Find where the given text appears and provide that cell's center as [x, y] coordinate. 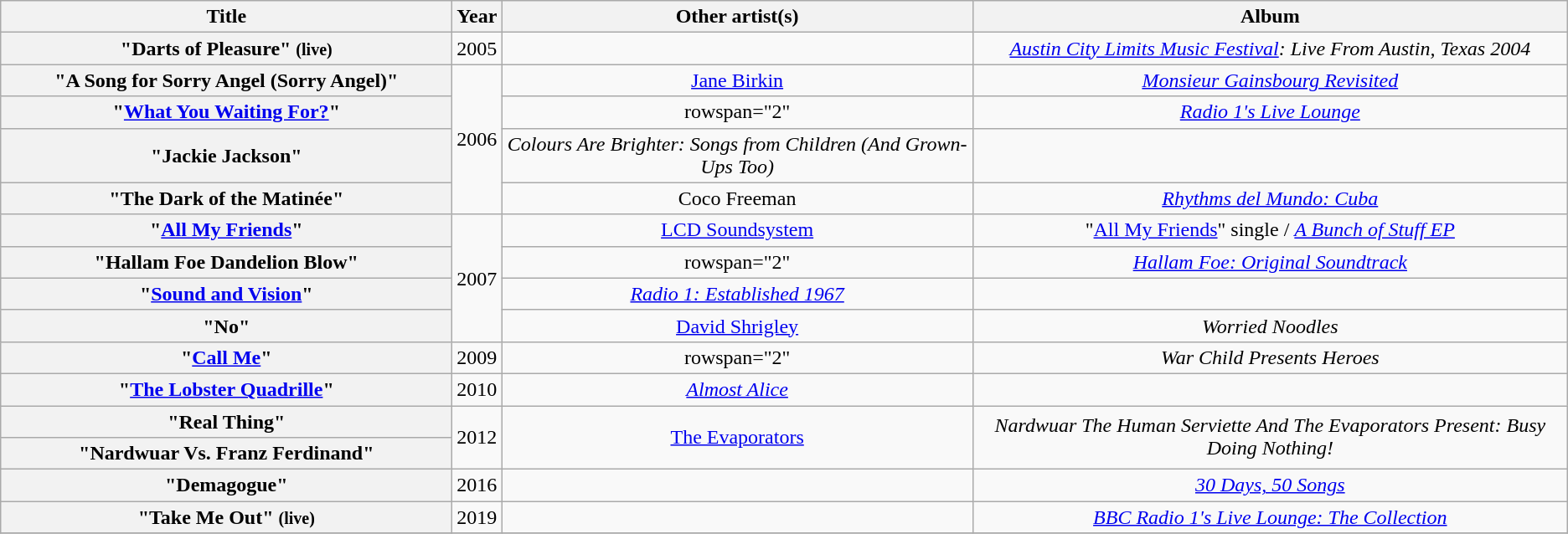
Hallam Foe: Original Soundtrack [1270, 262]
2012 [477, 437]
War Child Presents Heroes [1270, 357]
"Sound and Vision" [226, 294]
2007 [477, 278]
LCD Soundsystem [737, 230]
2019 [477, 517]
Colours Are Brighter: Songs from Children (And Grown-Ups Too) [737, 156]
Radio 1's Live Lounge [1270, 112]
"The Lobster Quadrille" [226, 389]
"What You Waiting For?" [226, 112]
2006 [477, 139]
"Darts of Pleasure" (live) [226, 49]
"Nardwuar Vs. Franz Ferdinand" [226, 454]
30 Days, 50 Songs [1270, 485]
Monsieur Gainsbourg Revisited [1270, 80]
Almost Alice [737, 389]
The Evaporators [737, 437]
2010 [477, 389]
"Take Me Out" (live) [226, 517]
Jane Birkin [737, 80]
"Hallam Foe Dandelion Blow" [226, 262]
Rhythms del Mundo: Cuba [1270, 198]
Radio 1: Established 1967 [737, 294]
2016 [477, 485]
"The Dark of the Matinée" [226, 198]
"Demagogue" [226, 485]
Year [477, 17]
BBC Radio 1's Live Lounge: The Collection [1270, 517]
"No" [226, 326]
"All My Friends" single / A Bunch of Stuff EP [1270, 230]
Austin City Limits Music Festival: Live From Austin, Texas 2004 [1270, 49]
"A Song for Sorry Angel (Sorry Angel)" [226, 80]
2009 [477, 357]
Other artist(s) [737, 17]
Nardwuar The Human Serviette And The Evaporators Present: Busy Doing Nothing! [1270, 437]
David Shrigley [737, 326]
Album [1270, 17]
Worried Noodles [1270, 326]
"Call Me" [226, 357]
Coco Freeman [737, 198]
"All My Friends" [226, 230]
"Jackie Jackson" [226, 156]
Title [226, 17]
"Real Thing" [226, 421]
2005 [477, 49]
